Return the (X, Y) coordinate for the center point of the cell that contains the specified text.  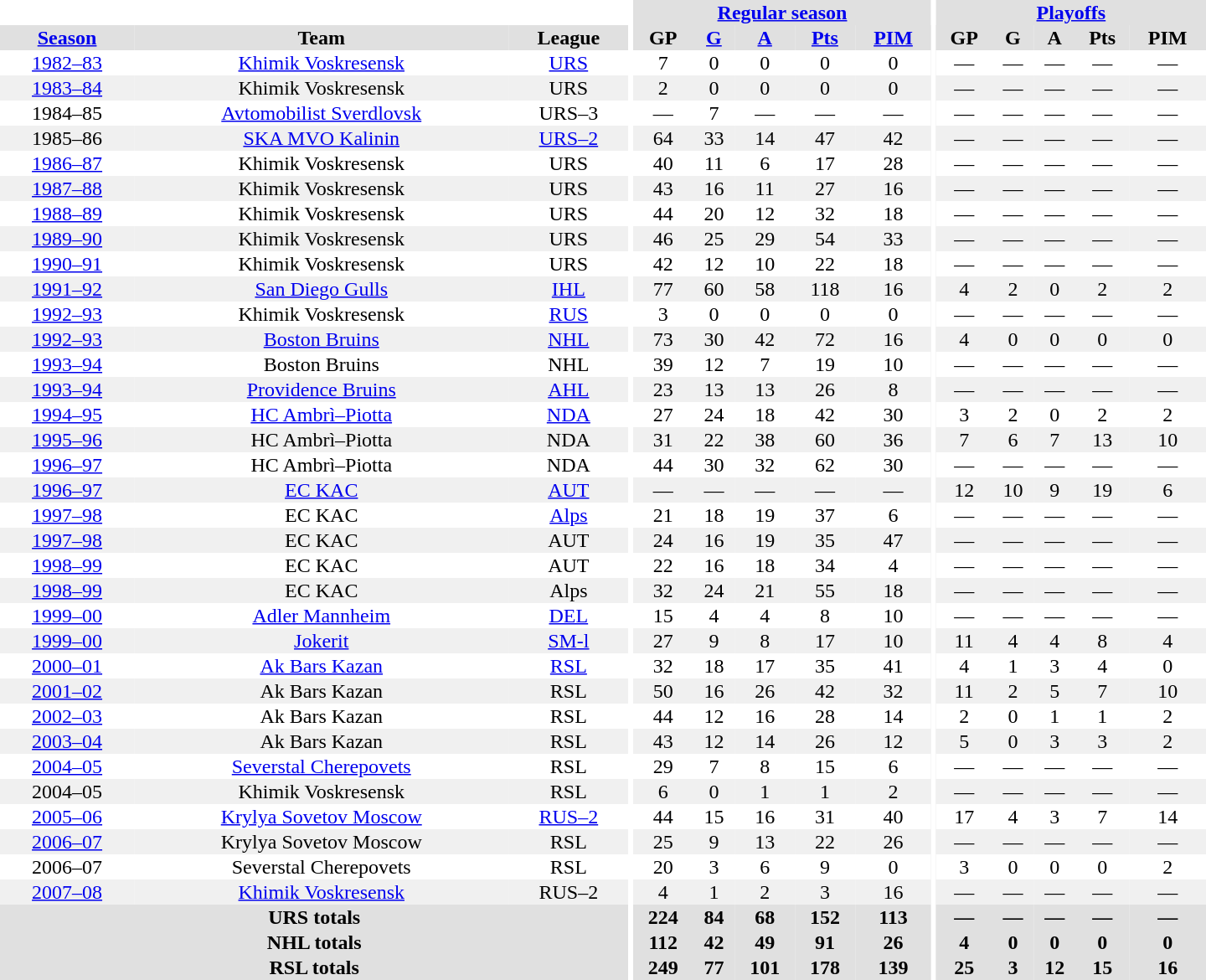
58 (765, 289)
73 (663, 339)
39 (663, 364)
1990–91 (67, 264)
Playoffs (1071, 13)
178 (825, 967)
SM-l (568, 641)
Avtomobilist Sverdlovsk (322, 113)
2000–01 (67, 666)
URS–2 (568, 138)
34 (825, 565)
1994–95 (67, 415)
64 (663, 138)
URS totals (314, 917)
RUS (568, 314)
224 (663, 917)
Adler Mannheim (322, 616)
2005–06 (67, 817)
Jokerit (322, 641)
1995–96 (67, 440)
Team (322, 38)
IHL (568, 289)
36 (893, 440)
1986–87 (67, 163)
112 (663, 942)
49 (765, 942)
46 (663, 239)
37 (825, 515)
1987–88 (67, 188)
2001–02 (67, 691)
Season (67, 38)
NHL totals (314, 942)
1984–85 (67, 113)
League (568, 38)
50 (663, 691)
54 (825, 239)
Providence Bruins (322, 389)
1983–84 (67, 88)
38 (765, 440)
1985–86 (67, 138)
101 (765, 967)
2002–03 (67, 716)
91 (825, 942)
84 (714, 917)
URS–3 (568, 113)
1989–90 (67, 239)
AHL (568, 389)
DEL (568, 616)
62 (825, 465)
68 (765, 917)
San Diego Gulls (322, 289)
118 (825, 289)
2003–04 (67, 741)
2007–08 (67, 892)
SKA MVO Kalinin (322, 138)
113 (893, 917)
1982–83 (67, 63)
72 (825, 339)
1991–92 (67, 289)
23 (663, 389)
139 (893, 967)
55 (825, 591)
249 (663, 967)
1988–89 (67, 214)
Regular season (782, 13)
RSL totals (314, 967)
152 (825, 917)
41 (893, 666)
